Capture the cell that displays the provided text and extract its (x, y) central coordinate. 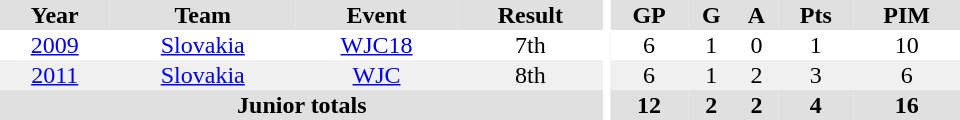
3 (816, 75)
GP (649, 15)
Junior totals (302, 105)
Year (54, 15)
12 (649, 105)
Pts (816, 15)
7th (530, 45)
10 (906, 45)
WJC18 (376, 45)
A (757, 15)
8th (530, 75)
4 (816, 105)
Event (376, 15)
2009 (54, 45)
PIM (906, 15)
0 (757, 45)
Team (202, 15)
16 (906, 105)
Result (530, 15)
2011 (54, 75)
WJC (376, 75)
G (712, 15)
